Return [X, Y] of the center of cell containing provided text 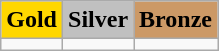
Silver [98, 20]
Gold [32, 20]
Bronze [176, 20]
